Provide the (X, Y) coordinate of the cell's center where the given text is located.  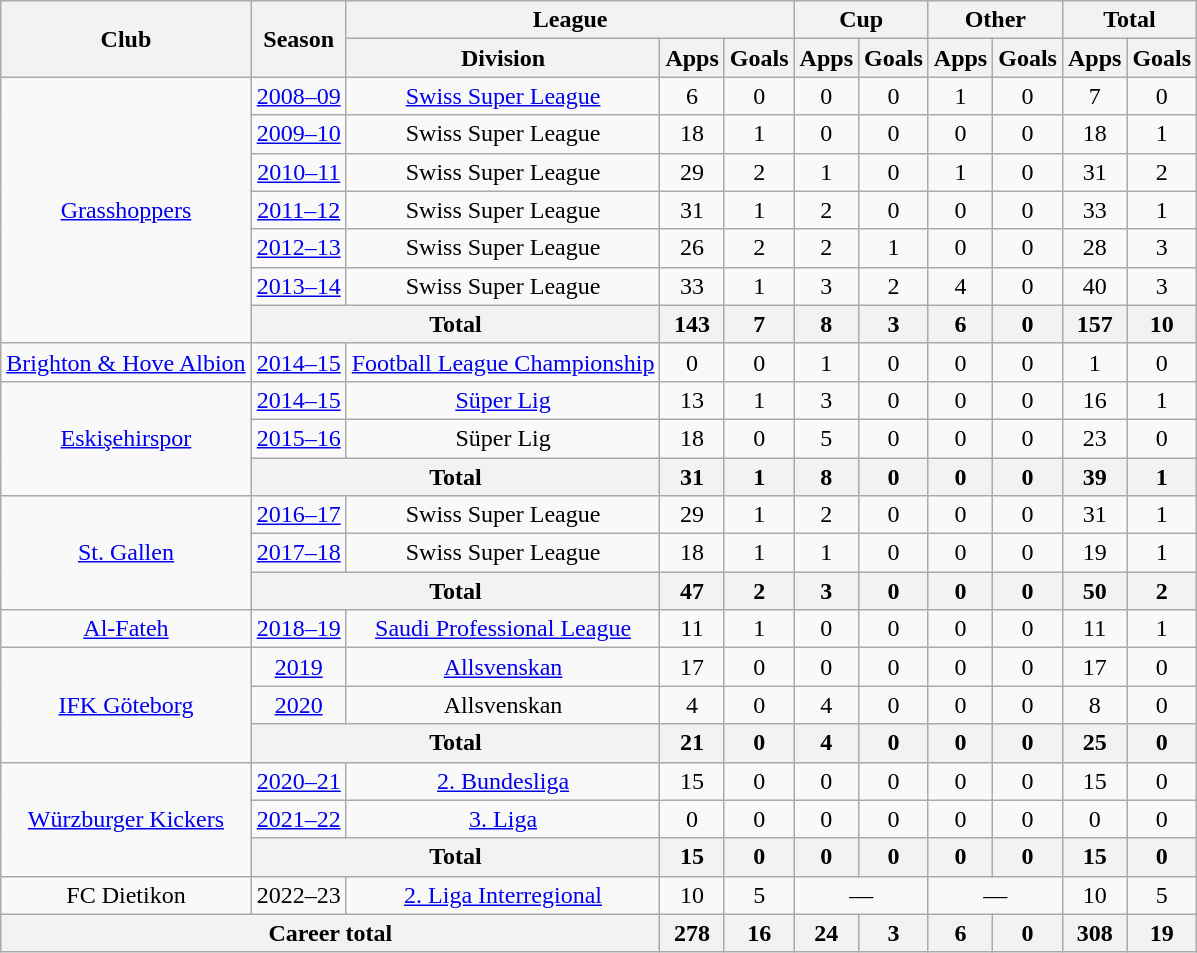
308 (1094, 933)
St. Gallen (126, 553)
2022–23 (298, 895)
2020–21 (298, 781)
157 (1094, 324)
FC Dietikon (126, 895)
47 (692, 591)
IFK Göteborg (126, 705)
50 (1094, 591)
Division (503, 58)
2021–22 (298, 819)
24 (826, 933)
28 (1094, 248)
2015–16 (298, 438)
Cup (861, 20)
2009–10 (298, 134)
26 (692, 248)
2013–14 (298, 286)
2017–18 (298, 553)
40 (1094, 286)
Club (126, 39)
Al-Fateh (126, 629)
Brighton & Hove Albion (126, 362)
39 (1094, 477)
3. Liga (503, 819)
2012–13 (298, 248)
2010–11 (298, 172)
Football League Championship (503, 362)
2011–12 (298, 210)
25 (1094, 743)
Eskişehirspor (126, 438)
Other (995, 20)
143 (692, 324)
278 (692, 933)
21 (692, 743)
Season (298, 39)
Würzburger Kickers (126, 819)
2018–19 (298, 629)
2008–09 (298, 96)
Career total (330, 933)
Saudi Professional League (503, 629)
2020 (298, 705)
13 (692, 400)
2019 (298, 667)
2. Liga Interregional (503, 895)
Grasshoppers (126, 210)
2. Bundesliga (503, 781)
23 (1094, 438)
League (570, 20)
2016–17 (298, 515)
